Locate the cell with the specified text and output its (x, y) center coordinate. 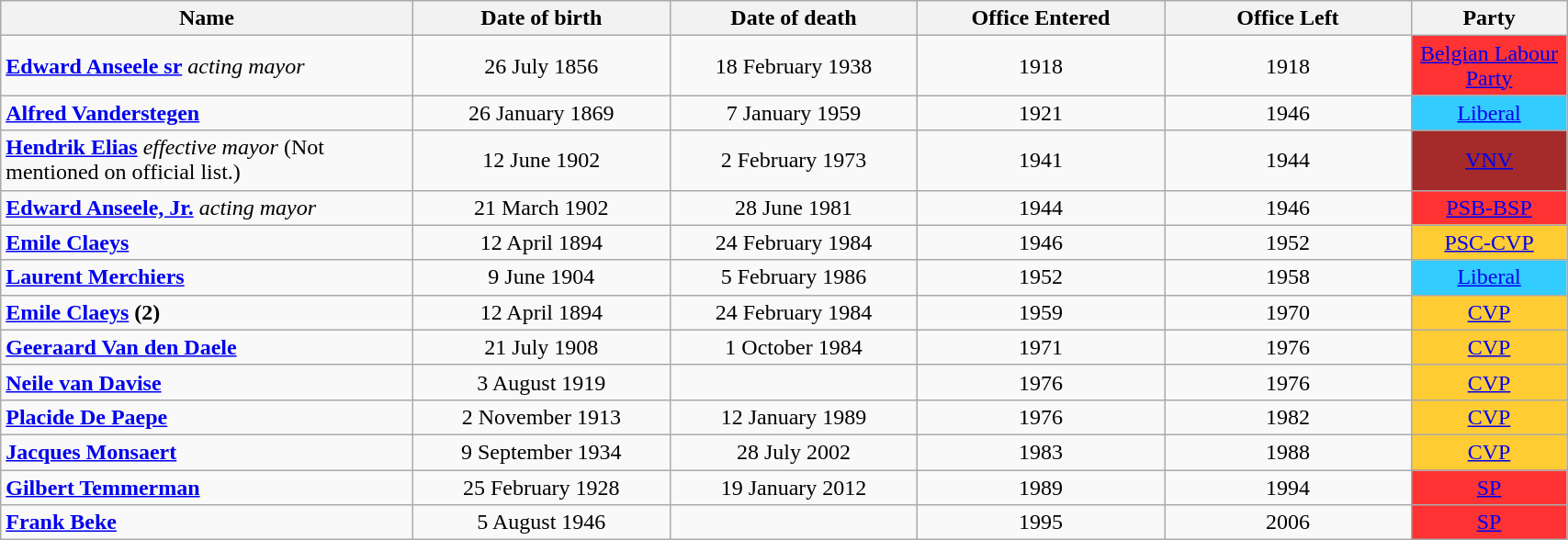
18 February 1938 (794, 66)
1989 (1042, 488)
21 July 1908 (541, 347)
26 July 1856 (541, 66)
Office Entered (1042, 18)
21 March 1902 (541, 208)
9 September 1934 (541, 452)
2 November 1913 (541, 417)
Name (207, 18)
Office Left (1288, 18)
1988 (1288, 452)
19 January 2012 (794, 488)
Gilbert Temmerman (207, 488)
Date of death (794, 18)
Frank Beke (207, 523)
Laurent Merchiers (207, 277)
Geeraard Van den Daele (207, 347)
1994 (1288, 488)
1995 (1042, 523)
25 February 1928 (541, 488)
PSC-CVP (1488, 242)
Alfred Vanderstegen (207, 113)
1921 (1042, 113)
Placide De Paepe (207, 417)
1959 (1042, 312)
12 January 1989 (794, 417)
1941 (1042, 160)
5 August 1946 (541, 523)
1982 (1288, 417)
2006 (1288, 523)
28 June 1981 (794, 208)
1970 (1288, 312)
Edward Anseele, Jr. acting mayor (207, 208)
Belgian Labour Party (1488, 66)
9 June 1904 (541, 277)
1 October 1984 (794, 347)
Hendrik Elias effective mayor (Not mentioned on official list.) (207, 160)
26 January 1869 (541, 113)
12 June 1902 (541, 160)
1958 (1288, 277)
Edward Anseele sr acting mayor (207, 66)
3 August 1919 (541, 382)
Jacques Monsaert (207, 452)
PSB-BSP (1488, 208)
Emile Claeys (207, 242)
1983 (1042, 452)
VNV (1488, 160)
Party (1488, 18)
Date of birth (541, 18)
5 February 1986 (794, 277)
Neile van Davise (207, 382)
2 February 1973 (794, 160)
7 January 1959 (794, 113)
1971 (1042, 347)
28 July 2002 (794, 452)
Emile Claeys (2) (207, 312)
